Locate the cell with the specified text and output its [x, y] center coordinate. 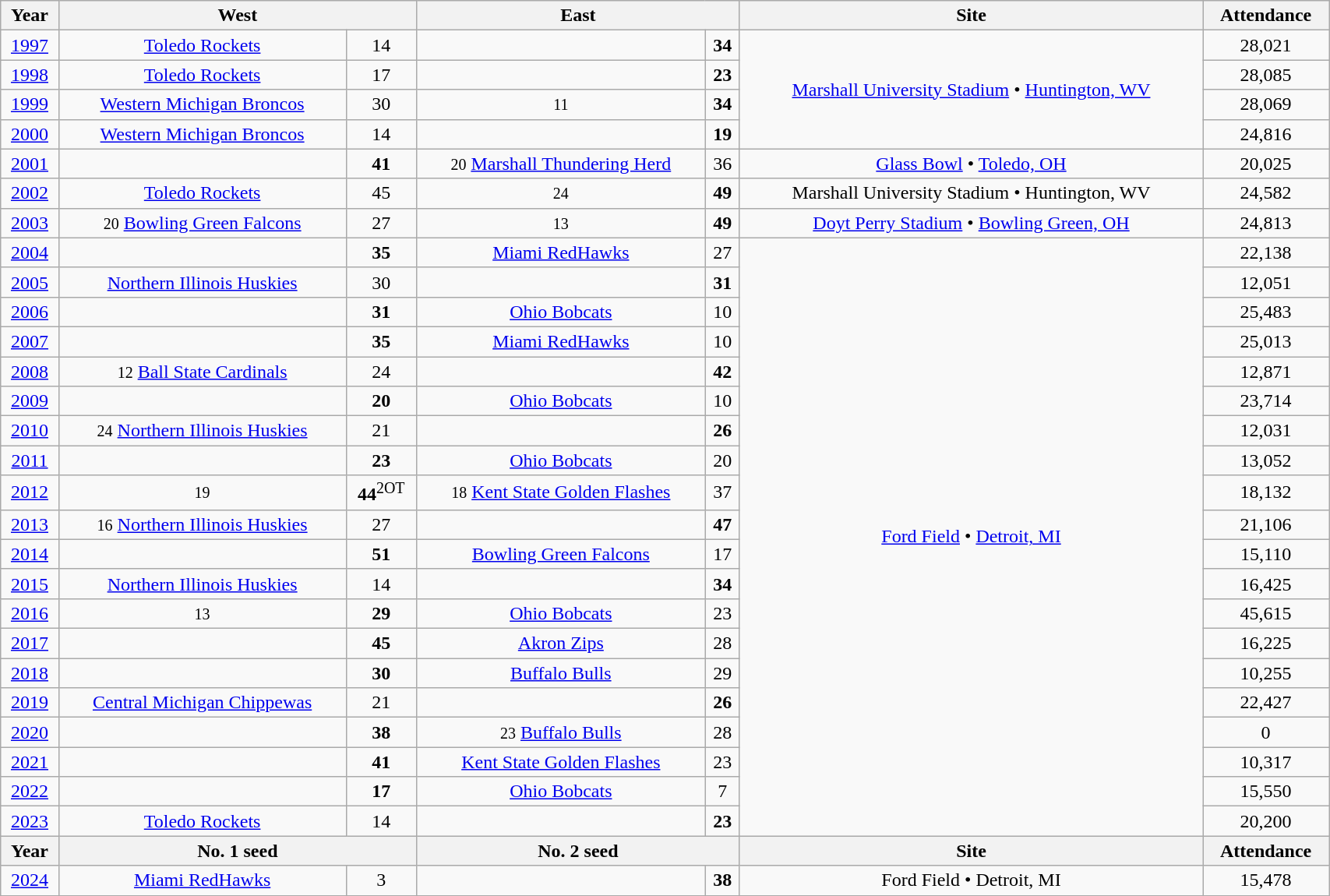
Glass Bowl • Toledo, OH [971, 164]
24,813 [1266, 223]
51 [381, 554]
47 [722, 524]
16 Northern Illinois Huskies [203, 524]
12,031 [1266, 431]
0 [1266, 732]
42 [722, 372]
25,483 [1266, 312]
2013 [30, 524]
2006 [30, 312]
1998 [30, 75]
25,013 [1266, 341]
18 Kent State Golden Flashes [561, 492]
28,085 [1266, 75]
Bowling Green Falcons [561, 554]
2024 [30, 880]
23,714 [1266, 401]
2008 [30, 372]
442OT [381, 492]
24,582 [1266, 193]
11 [561, 104]
2014 [30, 554]
West [237, 16]
15,110 [1266, 554]
East [578, 16]
22,138 [1266, 252]
2005 [30, 282]
28,021 [1266, 45]
2016 [30, 613]
24,816 [1266, 134]
2002 [30, 193]
37 [722, 492]
13,052 [1266, 460]
2023 [30, 821]
12,051 [1266, 282]
20 Bowling Green Falcons [203, 223]
1999 [30, 104]
2004 [30, 252]
2010 [30, 431]
22,427 [1266, 703]
10,255 [1266, 673]
28,069 [1266, 104]
Doyt Perry Stadium • Bowling Green, OH [971, 223]
2021 [30, 762]
2011 [30, 460]
15,478 [1266, 880]
2019 [30, 703]
3 [381, 880]
No. 1 seed [237, 851]
2018 [30, 673]
18,132 [1266, 492]
16,225 [1266, 644]
Akron Zips [561, 644]
2012 [30, 492]
20,025 [1266, 164]
2003 [30, 223]
10,317 [1266, 762]
Kent State Golden Flashes [561, 762]
2000 [30, 134]
2015 [30, 584]
2022 [30, 792]
21,106 [1266, 524]
Buffalo Bulls [561, 673]
24 Northern Illinois Huskies [203, 431]
2020 [30, 732]
12,871 [1266, 372]
15,550 [1266, 792]
12 Ball State Cardinals [203, 372]
2009 [30, 401]
No. 2 seed [578, 851]
2001 [30, 164]
36 [722, 164]
45,615 [1266, 613]
1997 [30, 45]
7 [722, 792]
16,425 [1266, 584]
Central Michigan Chippewas [203, 703]
2017 [30, 644]
20 Marshall Thundering Herd [561, 164]
20,200 [1266, 821]
2007 [30, 341]
23 Buffalo Bulls [561, 732]
